Provide the (x, y) coordinate of the cell's center where the given text is located.  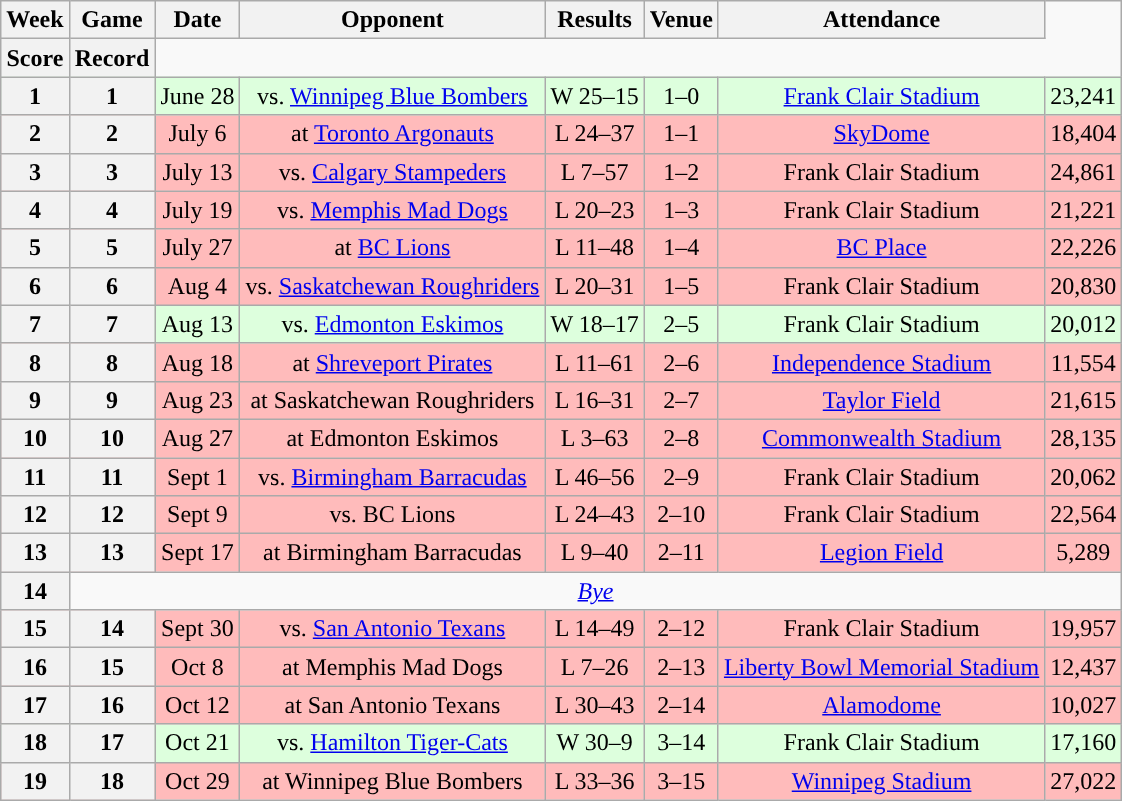
1–3 (681, 210)
10,027 (1084, 705)
2–12 (681, 629)
SkyDome (881, 134)
1–1 (681, 134)
Commonwealth Stadium (881, 438)
L 7–57 (594, 172)
Winnipeg Stadium (881, 781)
L 20–31 (594, 286)
L 11–48 (594, 248)
at Toronto Argonauts (392, 134)
28,135 (1084, 438)
24,861 (1084, 172)
Bye (596, 591)
Record (112, 58)
Sept 17 (198, 553)
L 3–63 (594, 438)
L 9–40 (594, 553)
20,830 (1084, 286)
vs. Memphis Mad Dogs (392, 210)
Oct 29 (198, 781)
Results (594, 20)
at San Antonio Texans (392, 705)
L 7–26 (594, 667)
vs. Hamilton Tiger-Cats (392, 743)
June 28 (198, 96)
19 (35, 781)
vs. Saskatchewan Roughriders (392, 286)
Taylor Field (881, 400)
Liberty Bowl Memorial Stadium (881, 667)
Oct 12 (198, 705)
18,404 (1084, 134)
2–13 (681, 667)
Score (35, 58)
1–0 (681, 96)
1–5 (681, 286)
L 24–43 (594, 515)
vs. Birmingham Barracudas (392, 477)
Venue (681, 20)
27,022 (1084, 781)
Oct 21 (198, 743)
vs. BC Lions (392, 515)
L 33–36 (594, 781)
vs. Calgary Stampeders (392, 172)
20,062 (1084, 477)
Aug 18 (198, 362)
July 13 (198, 172)
at Edmonton Eskimos (392, 438)
L 46–56 (594, 477)
Legion Field (881, 553)
Game (112, 20)
July 27 (198, 248)
Aug 4 (198, 286)
23,241 (1084, 96)
1–2 (681, 172)
3–14 (681, 743)
at Memphis Mad Dogs (392, 667)
Sept 9 (198, 515)
Aug 27 (198, 438)
1–4 (681, 248)
at Winnipeg Blue Bombers (392, 781)
3–15 (681, 781)
at Saskatchewan Roughriders (392, 400)
at BC Lions (392, 248)
vs. San Antonio Texans (392, 629)
Aug 13 (198, 324)
22,226 (1084, 248)
2–11 (681, 553)
2–8 (681, 438)
Date (198, 20)
Oct 8 (198, 667)
2–7 (681, 400)
21,615 (1084, 400)
22,564 (1084, 515)
L 20–23 (594, 210)
W 25–15 (594, 96)
2–5 (681, 324)
Independence Stadium (881, 362)
Aug 23 (198, 400)
11,554 (1084, 362)
vs. Edmonton Eskimos (392, 324)
12,437 (1084, 667)
Attendance (881, 20)
19,957 (1084, 629)
L 11–61 (594, 362)
L 30–43 (594, 705)
5,289 (1084, 553)
Week (35, 20)
2–14 (681, 705)
2–6 (681, 362)
Alamodome (881, 705)
L 16–31 (594, 400)
L 24–37 (594, 134)
vs. Winnipeg Blue Bombers (392, 96)
at Shreveport Pirates (392, 362)
W 18–17 (594, 324)
2–10 (681, 515)
20,012 (1084, 324)
Sept 30 (198, 629)
W 30–9 (594, 743)
Opponent (392, 20)
July 6 (198, 134)
21,221 (1084, 210)
2–9 (681, 477)
Sept 1 (198, 477)
July 19 (198, 210)
L 14–49 (594, 629)
17,160 (1084, 743)
BC Place (881, 248)
at Birmingham Barracudas (392, 553)
